Return (X, Y) of the center of cell containing provided text 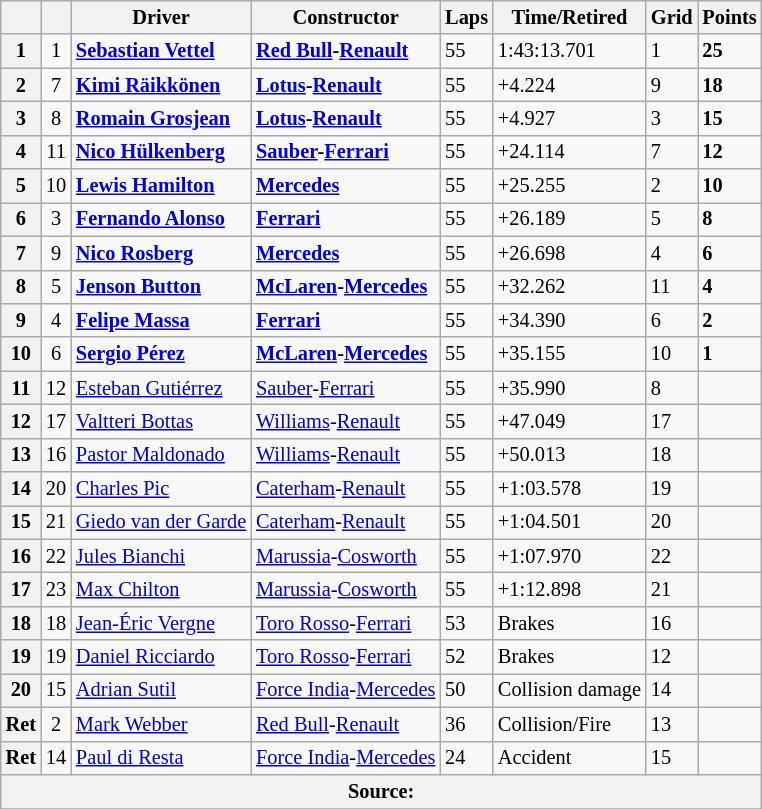
Max Chilton (161, 589)
+4.927 (570, 118)
+50.013 (570, 455)
24 (466, 758)
+1:04.501 (570, 522)
36 (466, 724)
+24.114 (570, 152)
Felipe Massa (161, 320)
Accident (570, 758)
Sebastian Vettel (161, 51)
1:43:13.701 (570, 51)
Time/Retired (570, 17)
Jean-Éric Vergne (161, 623)
Esteban Gutiérrez (161, 388)
Fernando Alonso (161, 219)
Pastor Maldonado (161, 455)
+1:03.578 (570, 489)
+34.390 (570, 320)
Romain Grosjean (161, 118)
Laps (466, 17)
+35.155 (570, 354)
+1:07.970 (570, 556)
Constructor (346, 17)
Paul di Resta (161, 758)
Giedo van der Garde (161, 522)
Nico Rosberg (161, 253)
Mark Webber (161, 724)
Jenson Button (161, 287)
Daniel Ricciardo (161, 657)
+4.224 (570, 85)
Kimi Räikkönen (161, 85)
50 (466, 690)
Collision damage (570, 690)
Charles Pic (161, 489)
Valtteri Bottas (161, 421)
52 (466, 657)
23 (56, 589)
+47.049 (570, 421)
Collision/Fire (570, 724)
Driver (161, 17)
Sergio Pérez (161, 354)
Points (730, 17)
Adrian Sutil (161, 690)
53 (466, 623)
Source: (382, 791)
Nico Hülkenberg (161, 152)
25 (730, 51)
+35.990 (570, 388)
+25.255 (570, 186)
+26.189 (570, 219)
Grid (672, 17)
+26.698 (570, 253)
+32.262 (570, 287)
Lewis Hamilton (161, 186)
Jules Bianchi (161, 556)
+1:12.898 (570, 589)
